Determine the (x, y) coordinate at the center of the cell enclosing the given text.  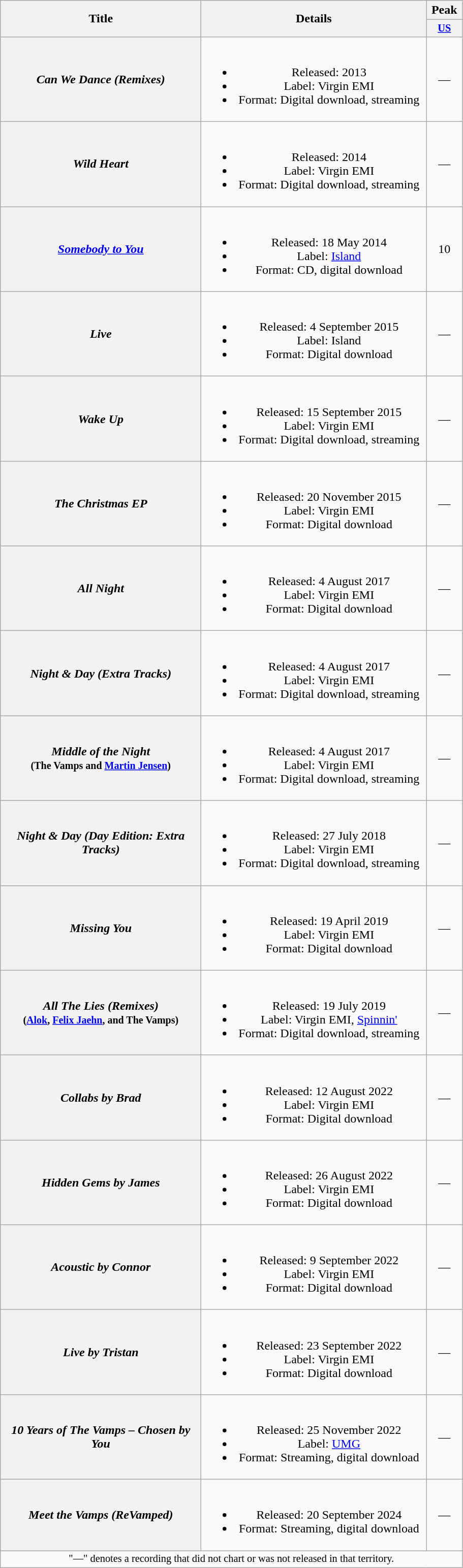
The Christmas EP (101, 504)
Released: 2013Label: Virgin EMIFormat: Digital download, streaming (314, 79)
Details (314, 19)
10 (444, 249)
"—" denotes a recording that did not chart or was not released in that territory. (232, 1559)
Hidden Gems by James (101, 1182)
Released: 19 July 2019Label: Virgin EMI, Spinnin'Format: Digital download, streaming (314, 1013)
10 Years of The Vamps – Chosen by You (101, 1436)
Wake Up (101, 419)
Middle of the Night(The Vamps and Martin Jensen) (101, 758)
Released: 27 July 2018Label: Virgin EMIFormat: Digital download, streaming (314, 843)
US (444, 28)
Night & Day (Day Edition: Extra Tracks) (101, 843)
Night & Day (Extra Tracks) (101, 674)
Peak (444, 10)
Released: 20 September 2024Format: Streaming, digital download (314, 1515)
Released: 20 November 2015Label: Virgin EMIFormat: Digital download (314, 504)
Collabs by Brad (101, 1097)
All Night (101, 588)
Released: 18 May 2014Label: IslandFormat: CD, digital download (314, 249)
Released: 4 August 2017Label: Virgin EMIFormat: Digital download (314, 588)
Released: 26 August 2022Label: Virgin EMIFormat: Digital download (314, 1182)
Released: 12 August 2022Label: Virgin EMIFormat: Digital download (314, 1097)
Live (101, 334)
Released: 23 September 2022Label: Virgin EMIFormat: Digital download (314, 1352)
Somebody to You (101, 249)
Released: 2014Label: Virgin EMIFormat: Digital download, streaming (314, 165)
Wild Heart (101, 165)
Released: 9 September 2022Label: Virgin EMIFormat: Digital download (314, 1267)
All The Lies (Remixes)(Alok, Felix Jaehn, and The Vamps) (101, 1013)
Released: 4 September 2015Label: IslandFormat: Digital download (314, 334)
Released: 19 April 2019Label: Virgin EMIFormat: Digital download (314, 927)
Acoustic by Connor (101, 1267)
Title (101, 19)
Live by Tristan (101, 1352)
Missing You (101, 927)
Released: 25 November 2022Label: UMGFormat: Streaming, digital download (314, 1436)
Released: 15 September 2015Label: Virgin EMIFormat: Digital download, streaming (314, 419)
Can We Dance (Remixes) (101, 79)
Meet the Vamps (ReVamped) (101, 1515)
